Scan for the cell matching the given text and deliver its (x, y) coordinate at center. 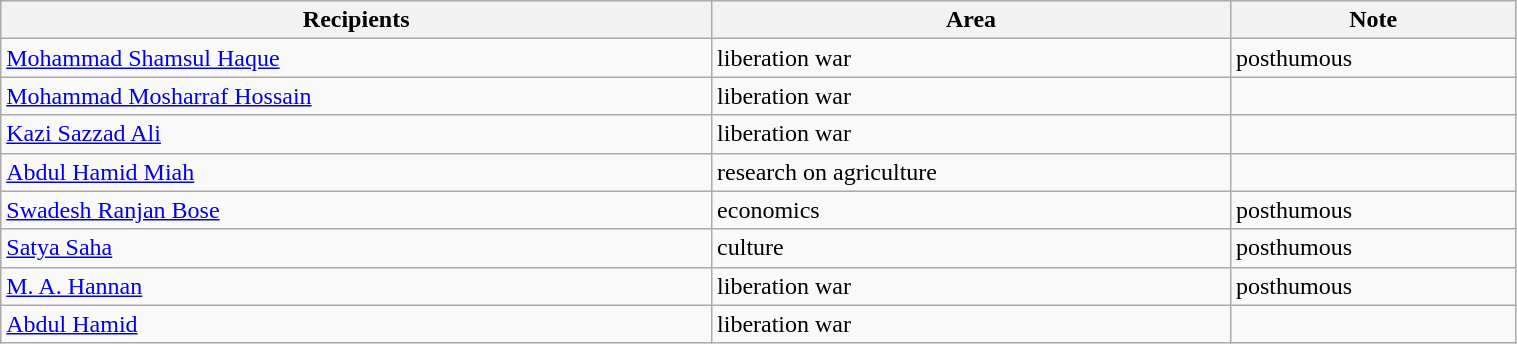
Mohammad Mosharraf Hossain (356, 96)
Area (972, 20)
economics (972, 210)
M. A. Hannan (356, 286)
Kazi Sazzad Ali (356, 134)
Recipients (356, 20)
Mohammad Shamsul Haque (356, 58)
Abdul Hamid Miah (356, 172)
Satya Saha (356, 248)
Note (1373, 20)
Abdul Hamid (356, 324)
Swadesh Ranjan Bose (356, 210)
research on agriculture (972, 172)
culture (972, 248)
